Scan for the cell matching the given text and deliver its (x, y) coordinate at center. 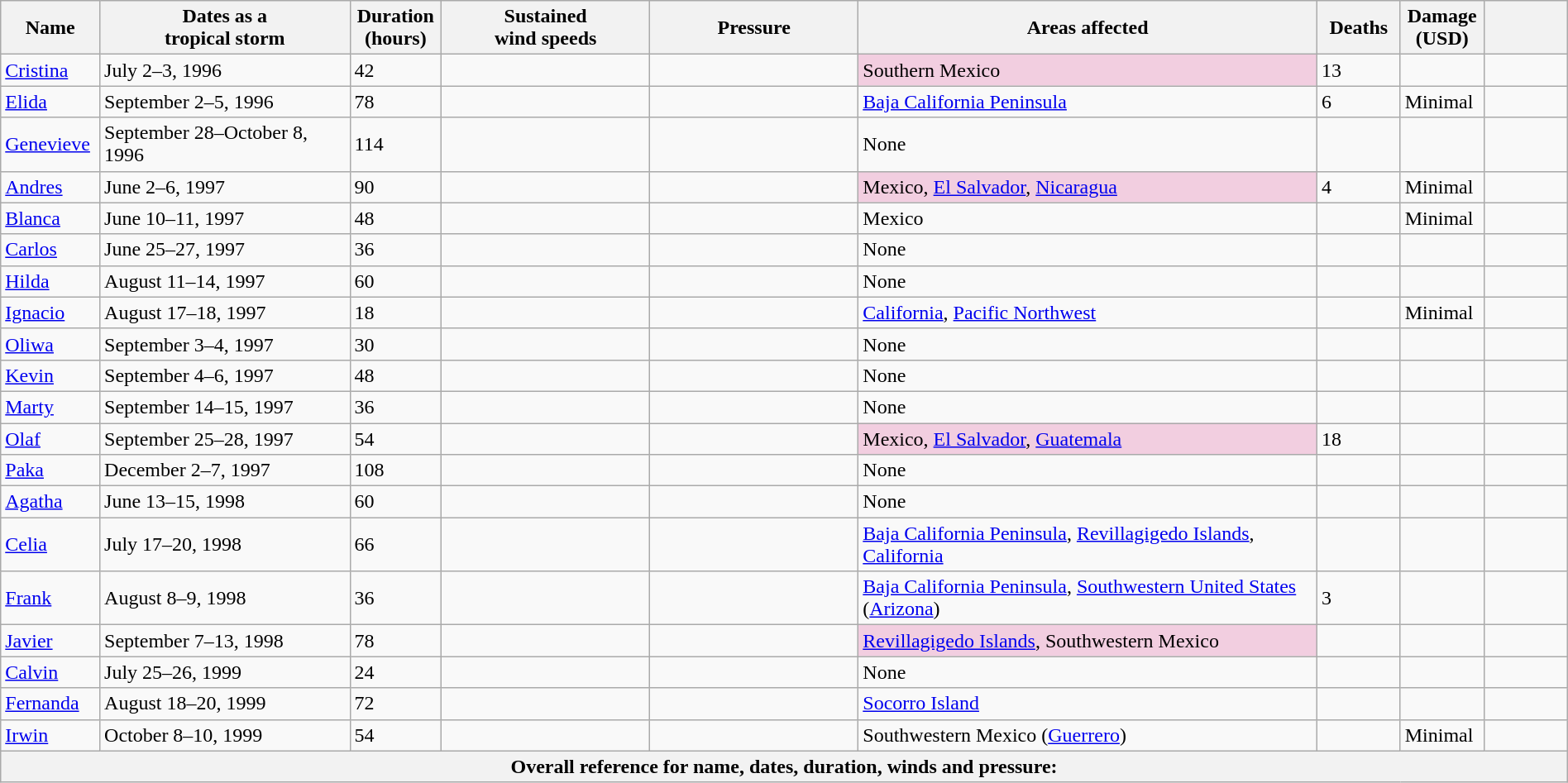
September 25–28, 1997 (225, 439)
Socorro Island (1088, 704)
July 17–20, 1998 (225, 544)
June 10–11, 1997 (225, 218)
90 (395, 187)
4 (1358, 187)
Frank (50, 599)
August 17–18, 1997 (225, 313)
3 (1358, 599)
Celia (50, 544)
September 2–5, 1996 (225, 102)
September 28–October 8, 1996 (225, 144)
June 2–6, 1997 (225, 187)
42 (395, 70)
Southwestern Mexico (Guerrero) (1088, 735)
Fernanda (50, 704)
August 11–14, 1997 (225, 281)
September 14–15, 1997 (225, 407)
Elida (50, 102)
6 (1358, 102)
Paka (50, 470)
Areas affected (1088, 28)
Javier (50, 641)
July 25–26, 1999 (225, 672)
August 18–20, 1999 (225, 704)
Deaths (1358, 28)
Andres (50, 187)
Calvin (50, 672)
Baja California Peninsula, Southwestern United States (Arizona) (1088, 599)
Revillagigedo Islands, Southwestern Mexico (1088, 641)
September 4–6, 1997 (225, 375)
December 2–7, 1997 (225, 470)
Damage(USD) (1442, 28)
June 13–15, 1998 (225, 502)
Olaf (50, 439)
Oliwa (50, 344)
August 8–9, 1998 (225, 599)
13 (1358, 70)
Marty (50, 407)
Genevieve (50, 144)
Kevin (50, 375)
Irwin (50, 735)
Duration(hours) (395, 28)
72 (395, 704)
Carlos (50, 250)
Ignacio (50, 313)
Cristina (50, 70)
Pressure (754, 28)
114 (395, 144)
September 7–13, 1998 (225, 641)
California, Pacific Northwest (1088, 313)
Mexico, El Salvador, Guatemala (1088, 439)
June 25–27, 1997 (225, 250)
July 2–3, 1996 (225, 70)
30 (395, 344)
Dates as atropical storm (225, 28)
Mexico (1088, 218)
Sustainedwind speeds (546, 28)
Overall reference for name, dates, duration, winds and pressure: (784, 766)
October 8–10, 1999 (225, 735)
Baja California Peninsula (1088, 102)
66 (395, 544)
24 (395, 672)
Baja California Peninsula, Revillagigedo Islands, California (1088, 544)
Agatha (50, 502)
Hilda (50, 281)
September 3–4, 1997 (225, 344)
Name (50, 28)
Southern Mexico (1088, 70)
Blanca (50, 218)
Mexico, El Salvador, Nicaragua (1088, 187)
108 (395, 470)
